Search for the cell housing the specified text and yield its (X, Y) center coordinate. 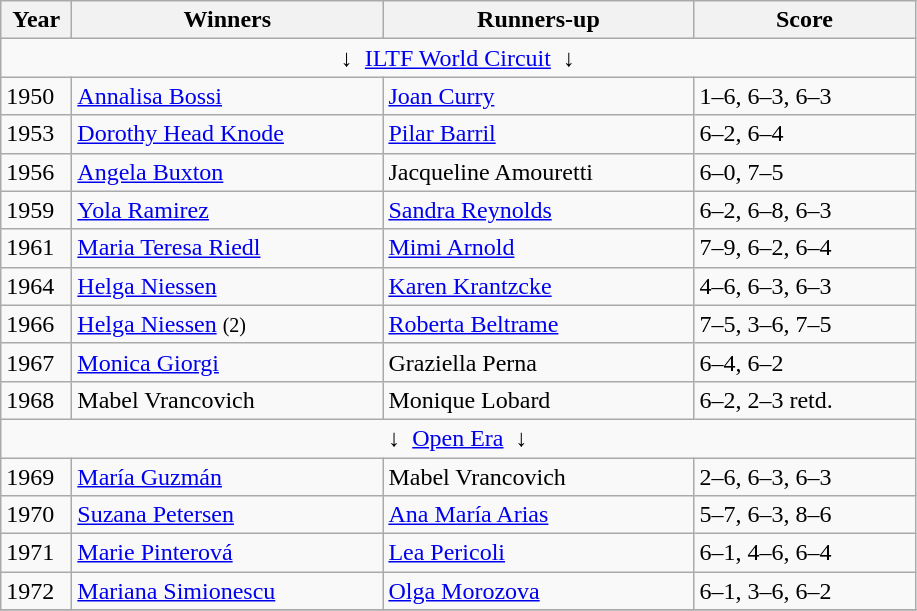
Year (36, 20)
Sandra Reynolds (538, 210)
1970 (36, 515)
1950 (36, 96)
1961 (36, 248)
7–5, 3–6, 7–5 (804, 324)
6–2, 2–3 retd. (804, 400)
6–2, 6–8, 6–3 (804, 210)
Monique Lobard (538, 400)
↓ Open Era ↓ (458, 438)
Marie Pinterová (228, 553)
Dorothy Head Knode (228, 134)
Score (804, 20)
Angela Buxton (228, 172)
↓ ILTF World Circuit ↓ (458, 58)
6–0, 7–5 (804, 172)
1956 (36, 172)
7–9, 6–2, 6–4 (804, 248)
6–4, 6–2 (804, 362)
6–2, 6–4 (804, 134)
5–7, 6–3, 8–6 (804, 515)
Annalisa Bossi (228, 96)
1972 (36, 591)
Suzana Petersen (228, 515)
Karen Krantzcke (538, 286)
Joan Curry (538, 96)
2–6, 6–3, 6–3 (804, 477)
Mariana Simionescu (228, 591)
Maria Teresa Riedl (228, 248)
Lea Pericoli (538, 553)
Helga Niessen (2) (228, 324)
Graziella Perna (538, 362)
1968 (36, 400)
1971 (36, 553)
Runners-up (538, 20)
1959 (36, 210)
María Guzmán (228, 477)
1967 (36, 362)
1964 (36, 286)
1969 (36, 477)
Winners (228, 20)
Roberta Beltrame (538, 324)
Olga Morozova (538, 591)
6–1, 4–6, 6–4 (804, 553)
Monica Giorgi (228, 362)
Ana María Arias (538, 515)
6–1, 3–6, 6–2 (804, 591)
Jacqueline Amouretti (538, 172)
1966 (36, 324)
Helga Niessen (228, 286)
Yola Ramirez (228, 210)
1953 (36, 134)
Pilar Barril (538, 134)
1–6, 6–3, 6–3 (804, 96)
4–6, 6–3, 6–3 (804, 286)
Mimi Arnold (538, 248)
